From the cell containing the given text, extract its center point as [X, Y] coordinate. 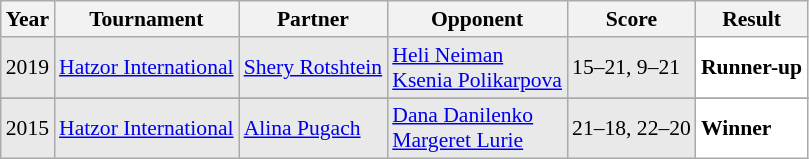
Tournament [146, 19]
Result [752, 19]
Dana Danilenko Margeret Lurie [477, 128]
Score [632, 19]
15–21, 9–21 [632, 68]
2019 [28, 68]
Partner [314, 19]
Alina Pugach [314, 128]
Winner [752, 128]
Shery Rotshtein [314, 68]
21–18, 22–20 [632, 128]
2015 [28, 128]
Year [28, 19]
Heli Neiman Ksenia Polikarpova [477, 68]
Opponent [477, 19]
Runner-up [752, 68]
